Output the [x, y] coordinate of the center of the cell containing the given text.  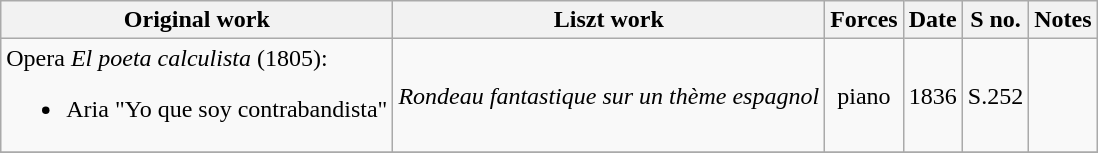
piano [864, 96]
Date [932, 20]
Opera El poeta calculista (1805):Aria "Yo que soy contrabandista" [197, 96]
Forces [864, 20]
Rondeau fantastique sur un thème espagnol [609, 96]
S no. [995, 20]
Notes [1063, 20]
1836 [932, 96]
Liszt work [609, 20]
S.252 [995, 96]
Original work [197, 20]
